Capture the cell that displays the provided text and extract its [X, Y] central coordinate. 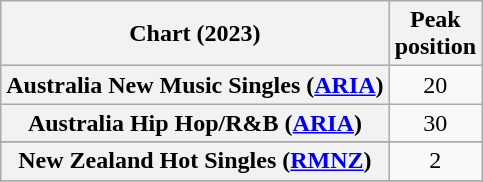
Australia Hip Hop/R&B (ARIA) [195, 123]
Chart (2023) [195, 34]
New Zealand Hot Singles (RMNZ) [195, 161]
30 [435, 123]
2 [435, 161]
20 [435, 85]
Peakposition [435, 34]
Australia New Music Singles (ARIA) [195, 85]
